Search for the cell housing the specified text and yield its (x, y) center coordinate. 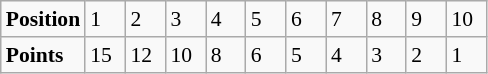
7 (346, 19)
Points (43, 55)
Position (43, 19)
12 (145, 55)
9 (426, 19)
15 (105, 55)
